Detect which cell encompasses the target text, then output its [x, y] center coordinate. 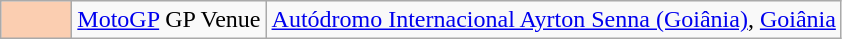
MotoGP GP Venue [169, 20]
Autódromo Internacional Ayrton Senna (Goiânia), Goiânia [554, 20]
